Locate the cell with the specified text and output its (x, y) center coordinate. 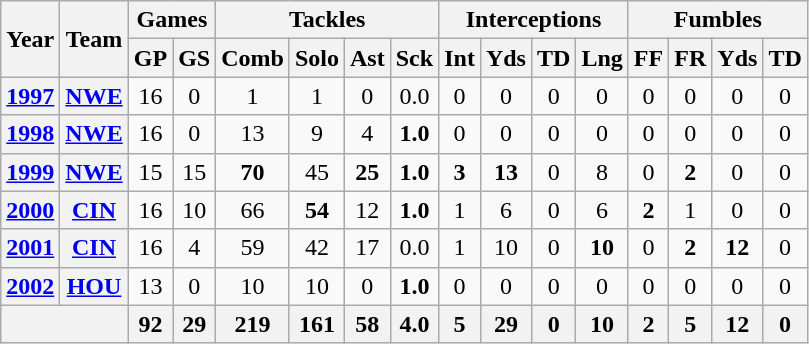
8 (602, 172)
Sck (414, 58)
GP (150, 58)
2000 (30, 210)
9 (316, 134)
Comb (253, 58)
59 (253, 248)
45 (316, 172)
54 (316, 210)
42 (316, 248)
70 (253, 172)
Year (30, 39)
Ast (368, 58)
1998 (30, 134)
FR (690, 58)
Int (460, 58)
2001 (30, 248)
Interceptions (534, 20)
Solo (316, 58)
GS (194, 58)
25 (368, 172)
Tackles (328, 20)
1999 (30, 172)
2002 (30, 286)
58 (368, 324)
1997 (30, 96)
17 (368, 248)
HOU (94, 286)
92 (150, 324)
161 (316, 324)
66 (253, 210)
Fumbles (718, 20)
Games (172, 20)
Team (94, 39)
219 (253, 324)
4.0 (414, 324)
Lng (602, 58)
3 (460, 172)
FF (648, 58)
